Capture the cell that displays the provided text and extract its [x, y] central coordinate. 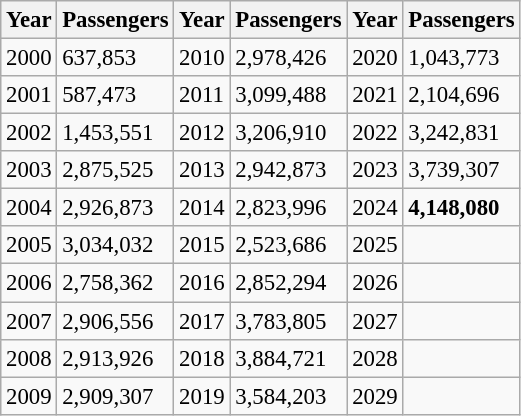
2,926,873 [116, 208]
2,875,525 [116, 170]
3,206,910 [288, 133]
3,099,488 [288, 95]
2001 [29, 95]
637,853 [116, 58]
3,739,307 [462, 170]
2008 [29, 358]
2019 [202, 396]
2011 [202, 95]
2003 [29, 170]
2025 [375, 245]
2028 [375, 358]
2020 [375, 58]
3,034,032 [116, 245]
2016 [202, 283]
2,978,426 [288, 58]
2007 [29, 321]
2015 [202, 245]
587,473 [116, 95]
2023 [375, 170]
2012 [202, 133]
2027 [375, 321]
2014 [202, 208]
2029 [375, 396]
2006 [29, 283]
2,852,294 [288, 283]
2018 [202, 358]
2,913,926 [116, 358]
2010 [202, 58]
3,783,805 [288, 321]
4,148,080 [462, 208]
2,104,696 [462, 95]
2000 [29, 58]
2013 [202, 170]
2017 [202, 321]
2,823,996 [288, 208]
3,242,831 [462, 133]
2009 [29, 396]
2,523,686 [288, 245]
2005 [29, 245]
3,584,203 [288, 396]
2021 [375, 95]
2002 [29, 133]
1,453,551 [116, 133]
2022 [375, 133]
1,043,773 [462, 58]
2004 [29, 208]
2,906,556 [116, 321]
2,942,873 [288, 170]
3,884,721 [288, 358]
2,909,307 [116, 396]
2026 [375, 283]
2024 [375, 208]
2,758,362 [116, 283]
